Extract the [x, y] coordinate from the center of the cell holding the provided text.  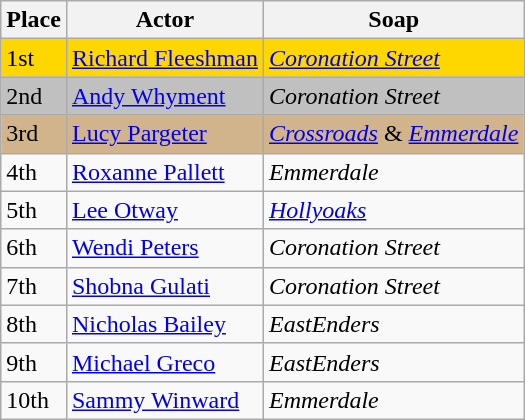
Roxanne Pallett [164, 172]
Wendi Peters [164, 248]
Crossroads & Emmerdale [393, 134]
Place [34, 20]
Shobna Gulati [164, 286]
Lee Otway [164, 210]
Lucy Pargeter [164, 134]
5th [34, 210]
10th [34, 400]
1st [34, 58]
Sammy Winward [164, 400]
4th [34, 172]
9th [34, 362]
Nicholas Bailey [164, 324]
Soap [393, 20]
Actor [164, 20]
Richard Fleeshman [164, 58]
6th [34, 248]
2nd [34, 96]
Michael Greco [164, 362]
Andy Whyment [164, 96]
7th [34, 286]
Hollyoaks [393, 210]
8th [34, 324]
3rd [34, 134]
